Capture the cell that displays the provided text and extract its (x, y) central coordinate. 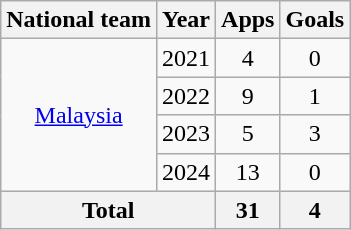
13 (248, 172)
5 (248, 134)
Year (186, 20)
31 (248, 210)
2023 (186, 134)
2024 (186, 172)
3 (315, 134)
2022 (186, 96)
Malaysia (79, 115)
National team (79, 20)
Total (108, 210)
Apps (248, 20)
2021 (186, 58)
1 (315, 96)
Goals (315, 20)
9 (248, 96)
